Extract the (X, Y) coordinate from the center of the cell holding the provided text.  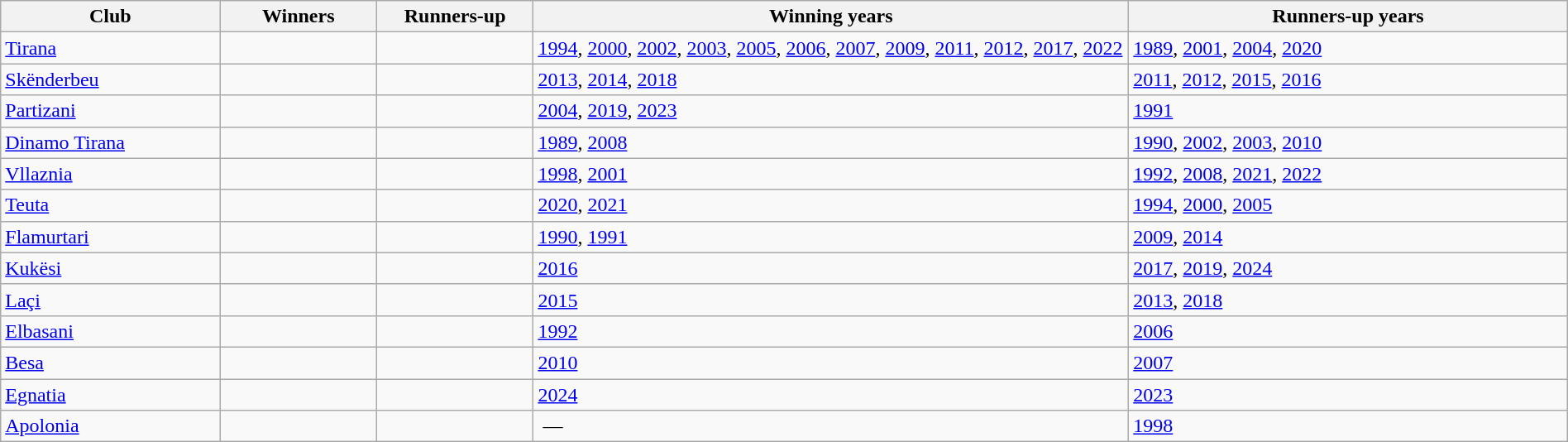
2024 (831, 395)
Vllaznia (111, 174)
2009, 2014 (1348, 237)
1998, 2001 (831, 174)
Tirana (111, 48)
2023 (1348, 395)
1991 (1348, 111)
1994, 2000, 2002, 2003, 2005, 2006, 2007, 2009, 2011, 2012, 2017, 2022 (831, 48)
2007 (1348, 363)
Egnatia (111, 395)
2016 (831, 268)
1990, 2002, 2003, 2010 (1348, 142)
Teuta (111, 205)
Club (111, 17)
Laçi (111, 300)
1994, 2000, 2005 (1348, 205)
1990, 1991 (831, 237)
2011, 2012, 2015, 2016 (1348, 79)
2004, 2019, 2023 (831, 111)
Runners-up years (1348, 17)
Winning years (831, 17)
2013, 2018 (1348, 300)
1992 (831, 331)
2013, 2014, 2018 (831, 79)
Dinamo Tirana (111, 142)
Winners (298, 17)
Apolonia (111, 426)
Runners-up (455, 17)
1992, 2008, 2021, 2022 (1348, 174)
1998 (1348, 426)
1989, 2001, 2004, 2020 (1348, 48)
Partizani (111, 111)
2010 (831, 363)
2020, 2021 (831, 205)
Besa (111, 363)
2015 (831, 300)
Elbasani (111, 331)
2017, 2019, 2024 (1348, 268)
2006 (1348, 331)
Kukësi (111, 268)
Flamurtari (111, 237)
— (831, 426)
1989, 2008 (831, 142)
Skënderbeu (111, 79)
